Capture the cell that displays the provided text and extract its (X, Y) central coordinate. 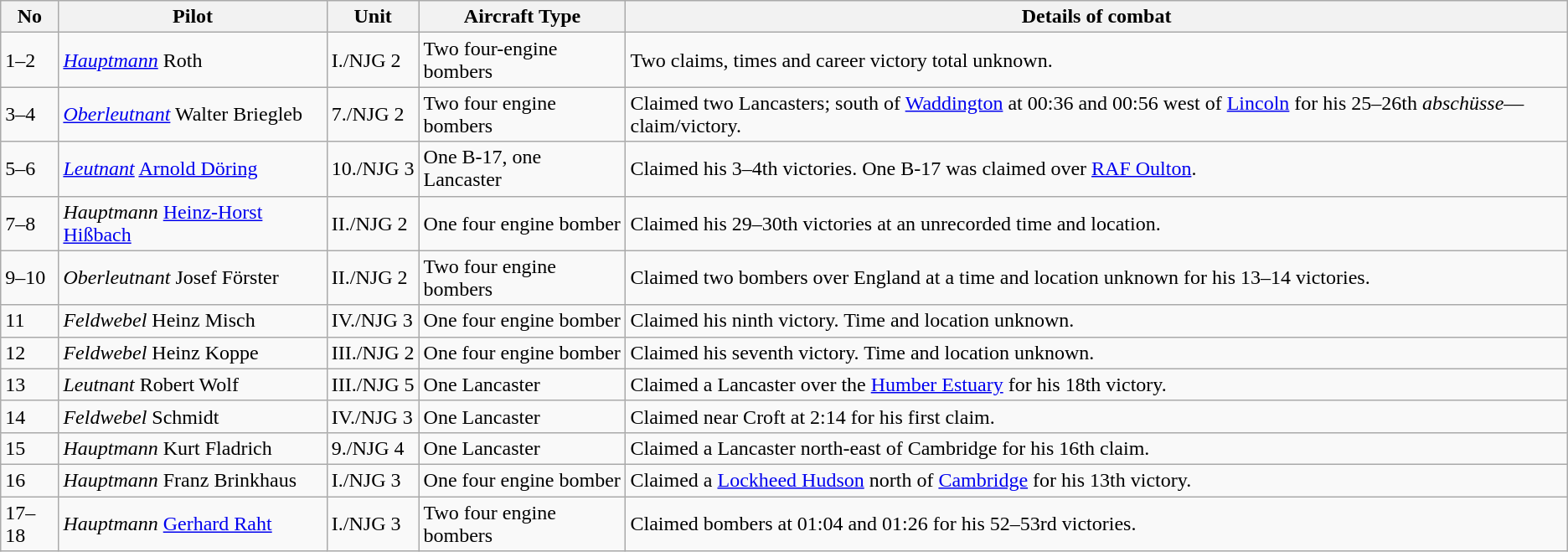
Oberleutnant Josef Förster (193, 278)
III./NJG 2 (373, 353)
9–10 (30, 278)
Oberleutnant Walter Briegleb (193, 114)
14 (30, 416)
Hauptmann Franz Brinkhaus (193, 480)
Claimed bombers at 01:04 and 01:26 for his 52–53rd victories. (1096, 523)
No (30, 17)
One B-17, one Lancaster (523, 169)
Unit (373, 17)
Hauptmann Kurt Fladrich (193, 448)
Claimed a Lockheed Hudson north of Cambridge for his 13th victory. (1096, 480)
13 (30, 384)
Claimed his ninth victory. Time and location unknown. (1096, 321)
9./NJG 4 (373, 448)
Feldwebel Heinz Koppe (193, 353)
Claimed two bombers over England at a time and location unknown for his 13–14 victories. (1096, 278)
I./NJG 2 (373, 60)
7./NJG 2 (373, 114)
17–18 (30, 523)
Claimed his 29–30th victories at an unrecorded time and location. (1096, 223)
Claimed near Croft at 2:14 for his first claim. (1096, 416)
11 (30, 321)
16 (30, 480)
Hauptmann Heinz-Horst Hißbach (193, 223)
Two claims, times and career victory total unknown. (1096, 60)
Claimed two Lancasters; south of Waddington at 00:36 and 00:56 west of Lincoln for his 25–26th abschüsse—claim/victory. (1096, 114)
Feldwebel Schmidt (193, 416)
Hauptmann Gerhard Raht (193, 523)
Pilot (193, 17)
Claimed his 3–4th victories. One B-17 was claimed over RAF Oulton. (1096, 169)
3–4 (30, 114)
Claimed a Lancaster over the Humber Estuary for his 18th victory. (1096, 384)
III./NJG 5 (373, 384)
Claimed a Lancaster north-east of Cambridge for his 16th claim. (1096, 448)
Two four-engine bombers (523, 60)
15 (30, 448)
Claimed his seventh victory. Time and location unknown. (1096, 353)
Leutnant Arnold Döring (193, 169)
10./NJG 3 (373, 169)
Leutnant Robert Wolf (193, 384)
Hauptmann Roth (193, 60)
5–6 (30, 169)
Feldwebel Heinz Misch (193, 321)
7–8 (30, 223)
12 (30, 353)
Aircraft Type (523, 17)
1–2 (30, 60)
Details of combat (1096, 17)
